Detect which cell encompasses the target text, then output its [X, Y] center coordinate. 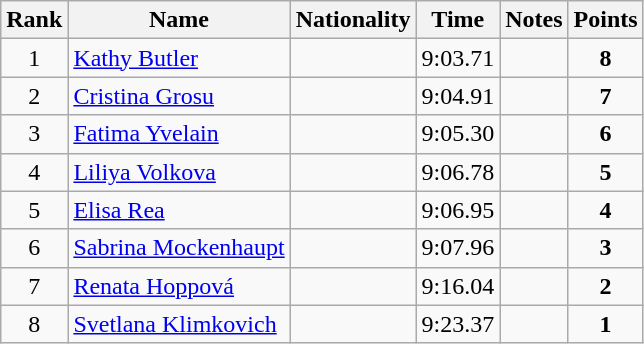
Notes [534, 20]
9:04.91 [458, 96]
Cristina Grosu [179, 96]
Liliya Volkova [179, 172]
9:03.71 [458, 58]
9:23.37 [458, 324]
Fatima Yvelain [179, 134]
Name [179, 20]
9:07.96 [458, 248]
Points [606, 20]
9:06.95 [458, 210]
9:16.04 [458, 286]
Kathy Butler [179, 58]
Time [458, 20]
Nationality [353, 20]
Rank [34, 20]
Svetlana Klimkovich [179, 324]
Renata Hoppová [179, 286]
Elisa Rea [179, 210]
9:06.78 [458, 172]
9:05.30 [458, 134]
Sabrina Mockenhaupt [179, 248]
